Pinpoint the cell where the given text exists, returning its (x, y) midpoint coordinate. 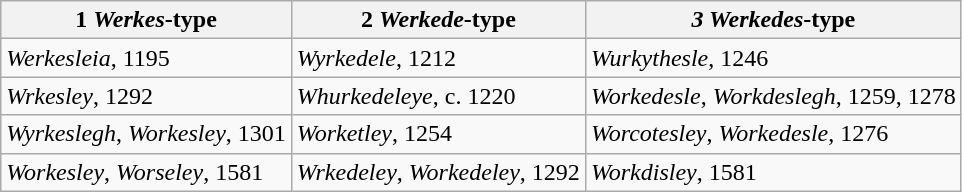
Workedesle, Workdeslegh, 1259, 1278 (773, 96)
Wrkedeley, Workedeley, 1292 (438, 172)
Wyrkedele, 1212 (438, 58)
2 Werkede-type (438, 20)
Werkesleia, 1195 (146, 58)
3 Werkedes-type (773, 20)
Wurkythesle, 1246 (773, 58)
Wyrkeslegh, Workesley, 1301 (146, 134)
1 Werkes-type (146, 20)
Workesley, Worseley, 1581 (146, 172)
Worketley, 1254 (438, 134)
Worcotesley, Workedesle, 1276 (773, 134)
Whurkedeleye, c. 1220 (438, 96)
Workdisley, 1581 (773, 172)
Wrkesley, 1292 (146, 96)
